Return [x, y] of the center of cell containing provided text 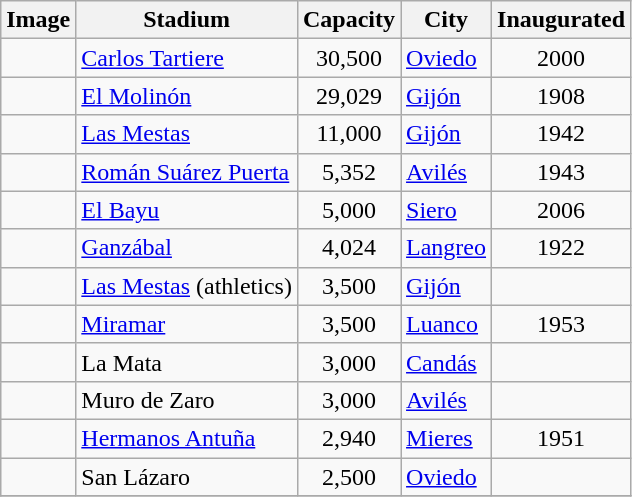
Miramar [187, 324]
El Molinón [187, 96]
1922 [562, 248]
11,000 [348, 134]
San Lázaro [187, 477]
1953 [562, 324]
1943 [562, 172]
30,500 [348, 58]
2,500 [348, 477]
2006 [562, 210]
El Bayu [187, 210]
4,024 [348, 248]
Inaugurated [562, 20]
Ganzábal [187, 248]
1951 [562, 438]
City [446, 20]
Las Mestas (athletics) [187, 286]
Siero [446, 210]
Hermanos Antuña [187, 438]
Image [38, 20]
Román Suárez Puerta [187, 172]
Stadium [187, 20]
1942 [562, 134]
2,940 [348, 438]
Muro de Zaro [187, 400]
La Mata [187, 362]
5,000 [348, 210]
1908 [562, 96]
Luanco [446, 324]
29,029 [348, 96]
Mieres [446, 438]
Capacity [348, 20]
Carlos Tartiere [187, 58]
Langreo [446, 248]
Las Mestas [187, 134]
Candás [446, 362]
2000 [562, 58]
5,352 [348, 172]
